For the text-containing cell, return its midpoint in (X, Y) coordinate format. 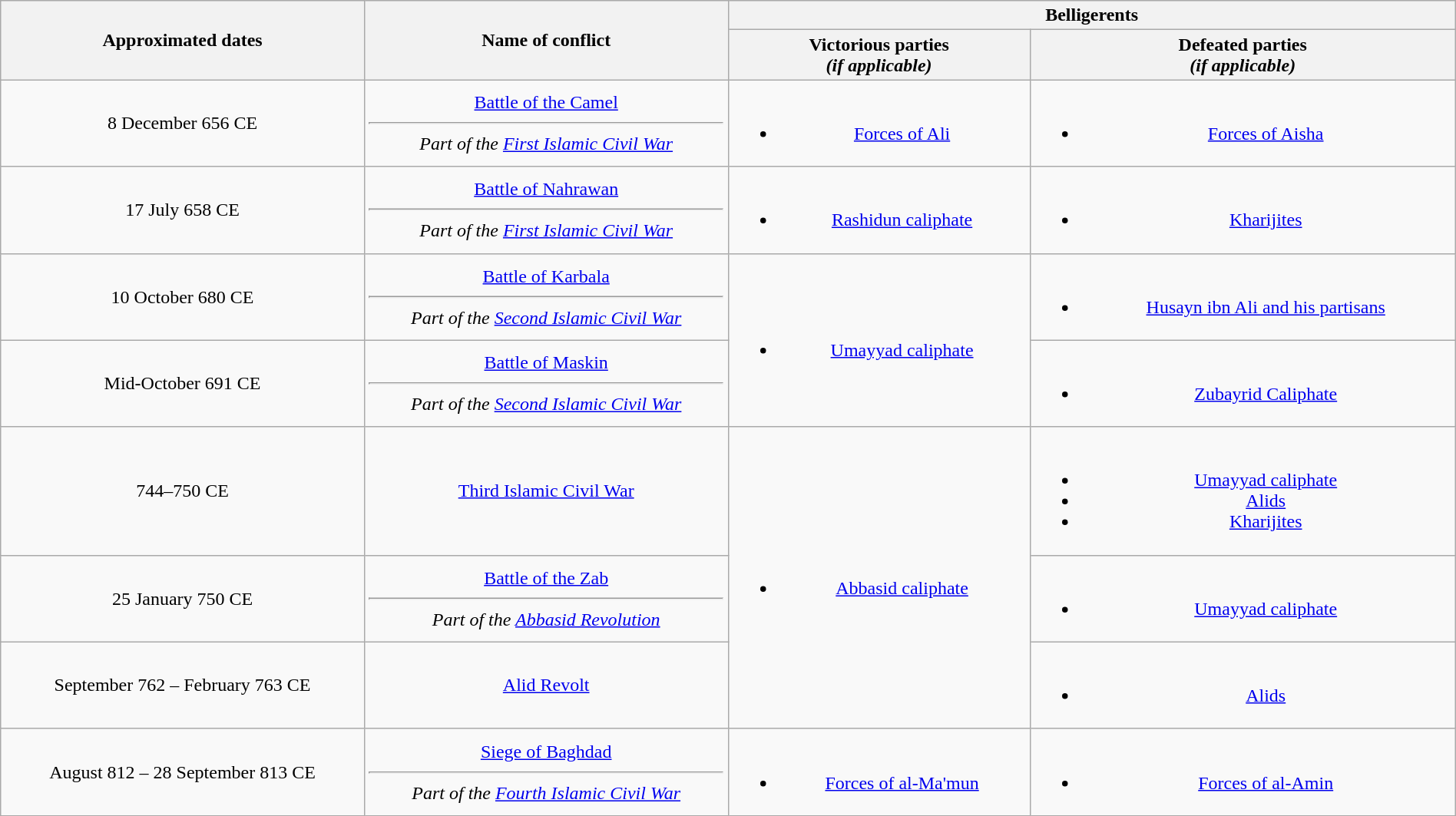
Battle of MaskinPart of the Second Islamic Civil War (546, 384)
Battle of NahrawanPart of the First Islamic Civil War (546, 210)
744–750 CE (183, 491)
10 October 680 CE (183, 296)
Forces of al-Ma'mun (879, 772)
Siege of BaghdadPart of the Fourth Islamic Civil War (546, 772)
Battle of KarbalaPart of the Second Islamic Civil War (546, 296)
Name of conflict (546, 40)
Defeated parties(if applicable) (1243, 55)
8 December 656 CE (183, 123)
Forces of al-Amin (1243, 772)
Rashidun caliphate (879, 210)
August 812 – 28 September 813 CE (183, 772)
Zubayrid Caliphate (1243, 384)
September 762 – February 763 CE (183, 685)
Alid Revolt (546, 685)
Forces of Aisha (1243, 123)
Battle of the CamelPart of the First Islamic Civil War (546, 123)
Kharijites (1243, 210)
25 January 750 CE (183, 599)
Mid-October 691 CE (183, 384)
Husayn ibn Ali and his partisans (1243, 296)
17 July 658 CE (183, 210)
Victorious parties(if applicable) (879, 55)
Abbasid caliphate (879, 577)
Alids (1243, 685)
Battle of the ZabPart of the Abbasid Revolution (546, 599)
Approximated dates (183, 40)
Forces of Ali (879, 123)
Third Islamic Civil War (546, 491)
Belligerents (1092, 15)
Umayyad caliphateAlidsKharijites (1243, 491)
